Output the (x, y) coordinate of the center of the cell containing the given text.  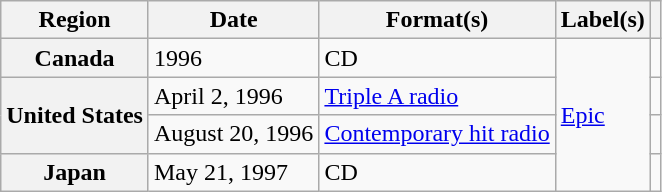
Triple A radio (437, 96)
Contemporary hit radio (437, 134)
Format(s) (437, 20)
Date (233, 20)
April 2, 1996 (233, 96)
Region (75, 20)
August 20, 1996 (233, 134)
Japan (75, 172)
Epic (602, 115)
1996 (233, 58)
Label(s) (602, 20)
Canada (75, 58)
United States (75, 115)
May 21, 1997 (233, 172)
